Search for the cell housing the specified text and yield its [X, Y] center coordinate. 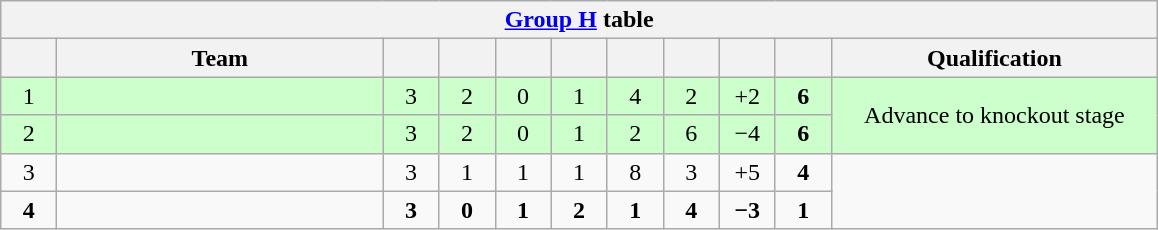
Team [220, 58]
−3 [747, 210]
+2 [747, 96]
+5 [747, 172]
Group H table [580, 20]
8 [635, 172]
Qualification [994, 58]
Advance to knockout stage [994, 115]
−4 [747, 134]
